Extract the (x, y) coordinate from the center of the cell holding the provided text.  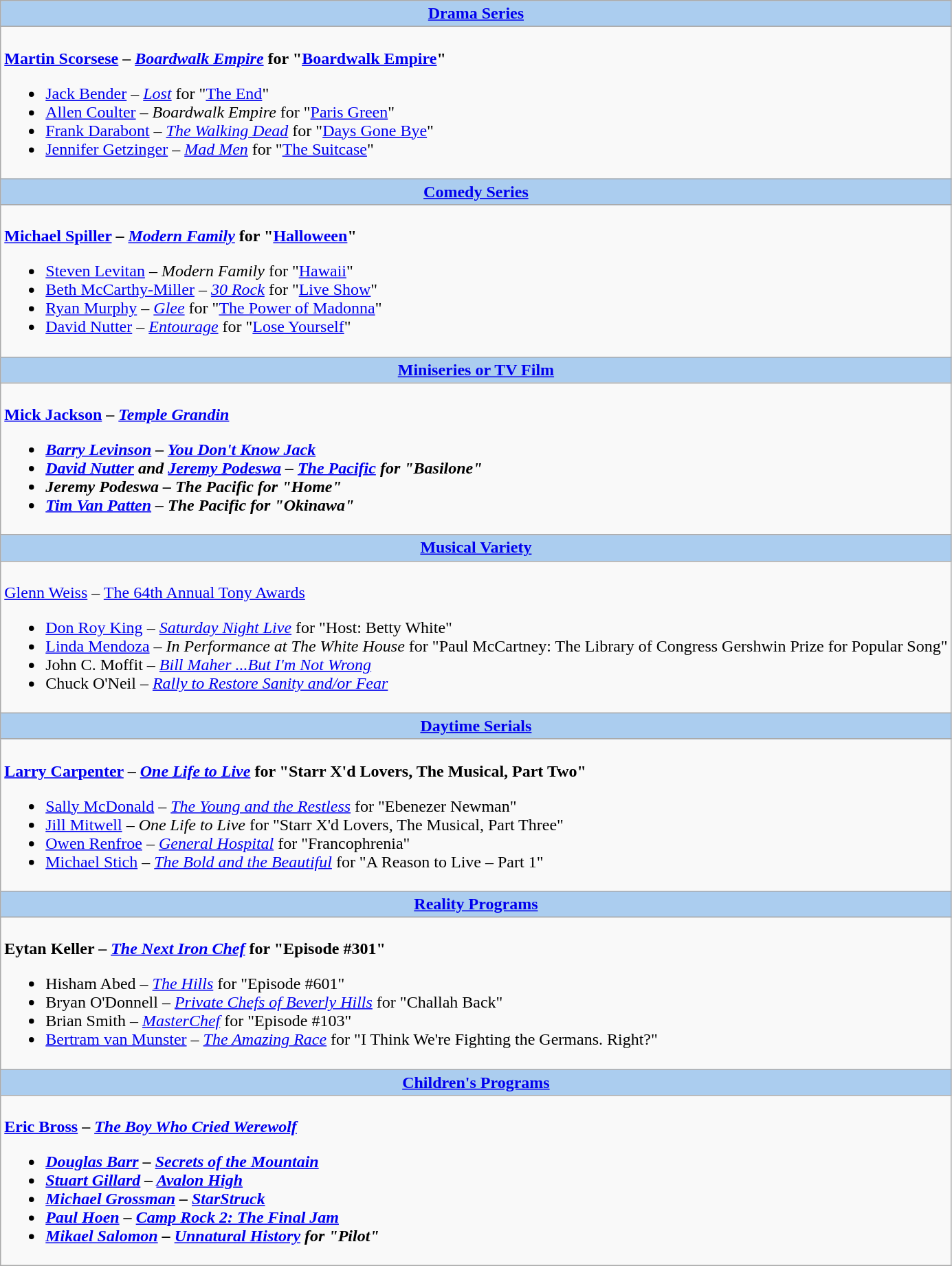
Musical Variety (476, 548)
Miniseries or TV Film (476, 370)
Drama Series (476, 14)
Comedy Series (476, 192)
Daytime Serials (476, 726)
Reality Programs (476, 904)
Children's Programs (476, 1082)
